Capture the cell that displays the provided text and extract its [X, Y] central coordinate. 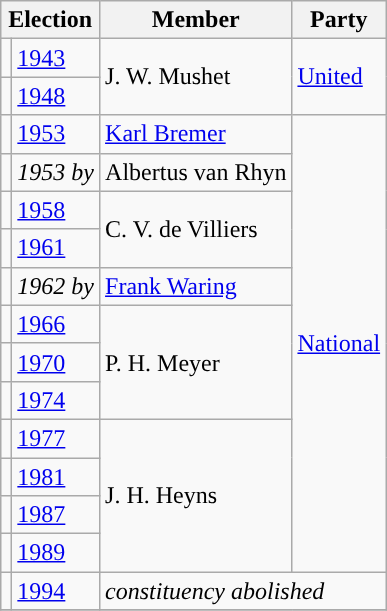
1974 [56, 400]
1948 [56, 96]
1961 [56, 248]
1966 [56, 324]
J. H. Heyns [196, 495]
constituency abolished [243, 591]
1953 by [56, 172]
C. V. de Villiers [196, 229]
P. H. Meyer [196, 362]
Member [196, 20]
1943 [56, 58]
Albertus van Rhyn [196, 172]
1953 [56, 134]
United [339, 77]
1962 by [56, 286]
1989 [56, 553]
1981 [56, 477]
Karl Bremer [196, 134]
1970 [56, 362]
J. W. Mushet [196, 77]
1958 [56, 210]
Election [50, 20]
National [339, 344]
Party [339, 20]
1977 [56, 438]
1994 [56, 591]
1987 [56, 515]
Frank Waring [196, 286]
